Pinpoint the cell where the given text exists, returning its (X, Y) midpoint coordinate. 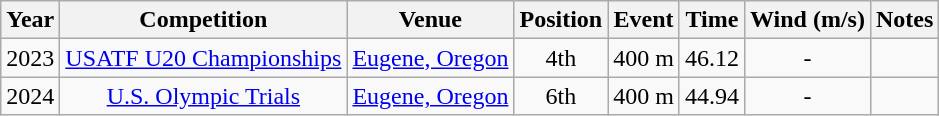
U.S. Olympic Trials (204, 96)
Competition (204, 20)
44.94 (712, 96)
6th (561, 96)
Position (561, 20)
4th (561, 58)
Year (30, 20)
Time (712, 20)
Venue (430, 20)
2024 (30, 96)
Wind (m/s) (807, 20)
2023 (30, 58)
46.12 (712, 58)
Event (644, 20)
USATF U20 Championships (204, 58)
Notes (904, 20)
